Locate the cell with the specified text and output its [X, Y] center coordinate. 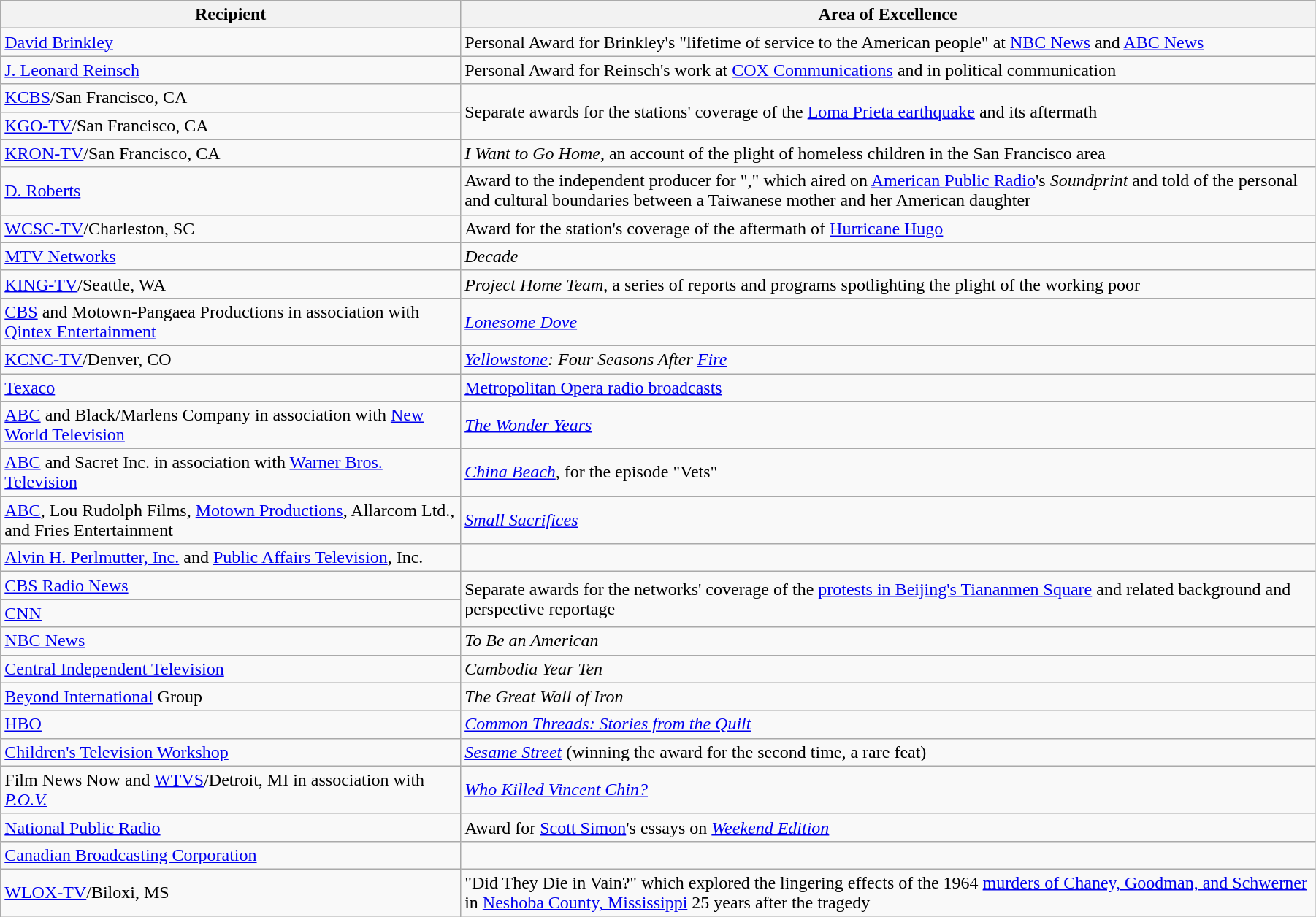
Film News Now and WTVS/Detroit, MI in association with P.O.V. [231, 790]
Who Killed Vincent Chin? [888, 790]
NBC News [231, 641]
Beyond International Group [231, 697]
Canadian Broadcasting Corporation [231, 855]
Children's Television Workshop [231, 752]
Sesame Street (winning the award for the second time, a rare feat) [888, 752]
Metropolitan Opera radio broadcasts [888, 388]
Cambodia Year Ten [888, 669]
The Great Wall of Iron [888, 697]
MTV Networks [231, 256]
KCNC-TV/Denver, CO [231, 359]
Central Independent Television [231, 669]
J. Leonard Reinsch [231, 70]
KRON-TV/San Francisco, CA [231, 153]
Common Threads: Stories from the Quilt [888, 724]
Decade [888, 256]
Recipient [231, 15]
Yellowstone: Four Seasons After Fire [888, 359]
KCBS/San Francisco, CA [231, 98]
KGO-TV/San Francisco, CA [231, 126]
To Be an American [888, 641]
HBO [231, 724]
Area of Excellence [888, 15]
Personal Award for Reinsch's work at COX Communications and in political communication [888, 70]
WLOX-TV/Biloxi, MS [231, 892]
ABC, Lou Rudolph Films, Motown Productions, Allarcom Ltd., and Fries Entertainment [231, 520]
Lonesome Dove [888, 321]
The Wonder Years [888, 425]
Texaco [231, 388]
CNN [231, 613]
KING-TV/Seattle, WA [231, 284]
Alvin H. Perlmutter, Inc. and Public Affairs Television, Inc. [231, 558]
Project Home Team, a series of reports and programs spotlighting the plight of the working poor [888, 284]
Award for Scott Simon's essays on Weekend Edition [888, 827]
China Beach, for the episode "Vets" [888, 473]
D. Roberts [231, 191]
Personal Award for Brinkley's "lifetime of service to the American people" at NBC News and ABC News [888, 42]
National Public Radio [231, 827]
CBS Radio News [231, 586]
I Want to Go Home, an account of the plight of homeless children in the San Francisco area [888, 153]
Separate awards for the networks' coverage of the protests in Beijing's Tiananmen Square and related background and perspective reportage [888, 599]
David Brinkley [231, 42]
Small Sacrifices [888, 520]
CBS and Motown-Pangaea Productions in association with Qintex Entertainment [231, 321]
Award for the station's coverage of the aftermath of Hurricane Hugo [888, 229]
ABC and Black/Marlens Company in association with New World Television [231, 425]
Separate awards for the stations' coverage of the Loma Prieta earthquake and its aftermath [888, 112]
ABC and Sacret Inc. in association with Warner Bros. Television [231, 473]
WCSC-TV/Charleston, SC [231, 229]
